Output the [X, Y] coordinate of the center of the cell containing the given text.  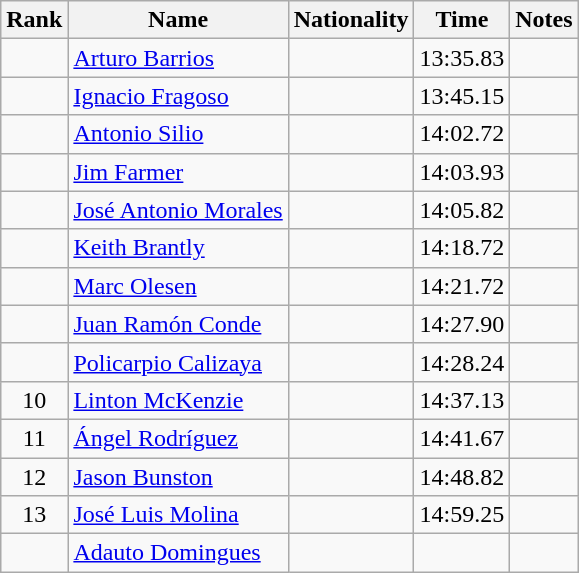
Keith Brantly [178, 248]
10 [34, 400]
Time [462, 20]
14:21.72 [462, 286]
14:37.13 [462, 400]
14:03.93 [462, 172]
14:02.72 [462, 134]
14:05.82 [462, 210]
Policarpio Calizaya [178, 362]
14:59.25 [462, 515]
Juan Ramón Conde [178, 324]
Nationality [351, 20]
Rank [34, 20]
José Antonio Morales [178, 210]
Adauto Domingues [178, 553]
11 [34, 438]
13:35.83 [462, 58]
Marc Olesen [178, 286]
13 [34, 515]
Ignacio Fragoso [178, 96]
14:27.90 [462, 324]
Jim Farmer [178, 172]
13:45.15 [462, 96]
Arturo Barrios [178, 58]
14:48.82 [462, 477]
Name [178, 20]
Ángel Rodríguez [178, 438]
14:41.67 [462, 438]
Linton McKenzie [178, 400]
Jason Bunston [178, 477]
Notes [544, 20]
14:18.72 [462, 248]
14:28.24 [462, 362]
José Luis Molina [178, 515]
12 [34, 477]
Antonio Silio [178, 134]
